Return (x, y) of the center of cell containing provided text 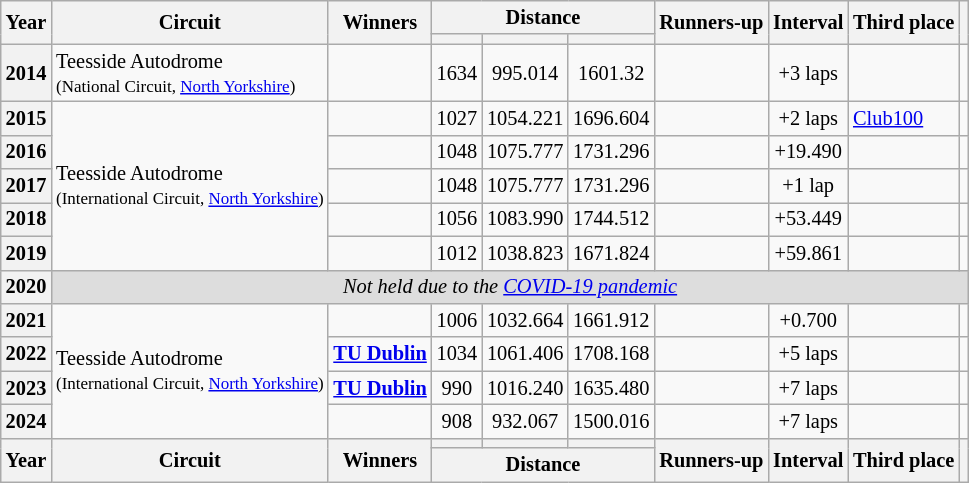
2021 (26, 320)
1671.824 (611, 253)
2017 (26, 186)
1012 (457, 253)
2016 (26, 152)
995.014 (525, 73)
990 (457, 388)
1635.480 (611, 388)
Club100 (904, 118)
1744.512 (611, 219)
1696.604 (611, 118)
1016.240 (525, 388)
1061.406 (525, 354)
+3 laps (808, 73)
2020 (26, 287)
1661.912 (611, 320)
+19.490 (808, 152)
Not held due to the COVID-19 pandemic (510, 287)
+1 lap (808, 186)
2014 (26, 73)
2015 (26, 118)
1006 (457, 320)
1500.016 (611, 421)
2018 (26, 219)
+5 laps (808, 354)
Teesside Autodrome(National Circuit, North Yorkshire) (190, 73)
1083.990 (525, 219)
908 (457, 421)
+59.861 (808, 253)
1032.664 (525, 320)
1027 (457, 118)
1038.823 (525, 253)
2019 (26, 253)
1054.221 (525, 118)
2024 (26, 421)
+53.449 (808, 219)
1601.32 (611, 73)
+2 laps (808, 118)
+0.700 (808, 320)
1034 (457, 354)
2022 (26, 354)
2023 (26, 388)
1708.168 (611, 354)
932.067 (525, 421)
1634 (457, 73)
1056 (457, 219)
